From the cell containing the given text, extract its center point as [x, y] coordinate. 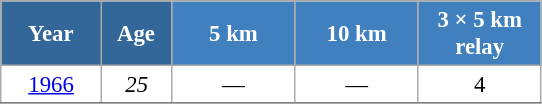
10 km [356, 34]
1966 [52, 85]
5 km [234, 34]
25 [136, 85]
3 × 5 km relay [480, 34]
Age [136, 34]
Year [52, 34]
4 [480, 85]
